Output the [x, y] coordinate of the center of the cell containing the given text.  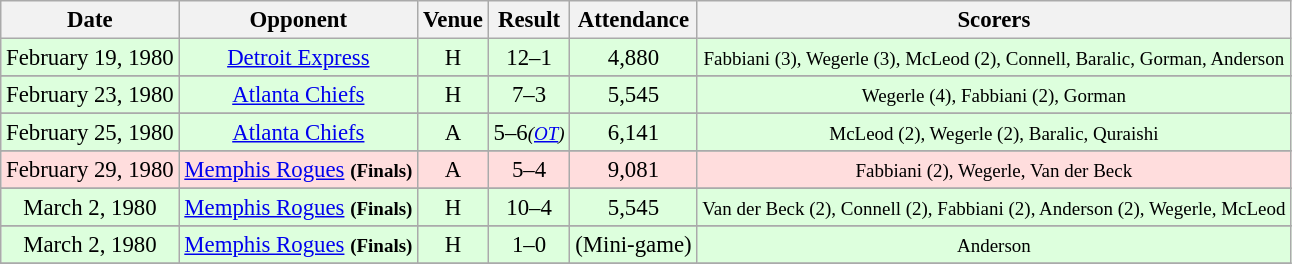
Scorers [994, 20]
Detroit Express [298, 58]
Van der Beck (2), Connell (2), Fabbiani (2), Anderson (2), Wegerle, McLeod [994, 208]
(Mini-game) [634, 245]
February 25, 1980 [90, 133]
Opponent [298, 20]
12–1 [529, 58]
5–4 [529, 170]
Wegerle (4), Fabbiani (2), Gorman [994, 95]
9,081 [634, 170]
7–3 [529, 95]
5–6(OT) [529, 133]
10–4 [529, 208]
1–0 [529, 245]
February 23, 1980 [90, 95]
Date [90, 20]
6,141 [634, 133]
McLeod (2), Wegerle (2), Baralic, Quraishi [994, 133]
February 19, 1980 [90, 58]
Fabbiani (2), Wegerle, Van der Beck [994, 170]
Result [529, 20]
Anderson [994, 245]
Venue [454, 20]
Attendance [634, 20]
4,880 [634, 58]
February 29, 1980 [90, 170]
Fabbiani (3), Wegerle (3), McLeod (2), Connell, Baralic, Gorman, Anderson [994, 58]
